For the text-containing cell, return its midpoint in (X, Y) coordinate format. 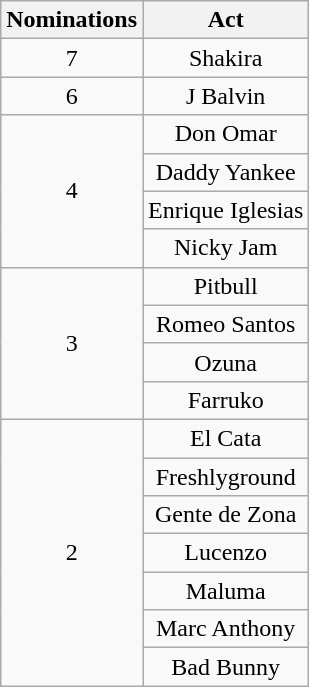
6 (72, 96)
7 (72, 58)
Nominations (72, 20)
Shakira (225, 58)
Marc Anthony (225, 629)
Freshlyground (225, 477)
Bad Bunny (225, 667)
Maluma (225, 591)
3 (72, 343)
Farruko (225, 400)
Nicky Jam (225, 248)
Ozuna (225, 362)
El Cata (225, 438)
Gente de Zona (225, 515)
Act (225, 20)
4 (72, 191)
Enrique Iglesias (225, 210)
J Balvin (225, 96)
Don Omar (225, 134)
Romeo Santos (225, 324)
Lucenzo (225, 553)
Pitbull (225, 286)
Daddy Yankee (225, 172)
2 (72, 552)
